Output the [X, Y] coordinate of the center of the cell containing the given text.  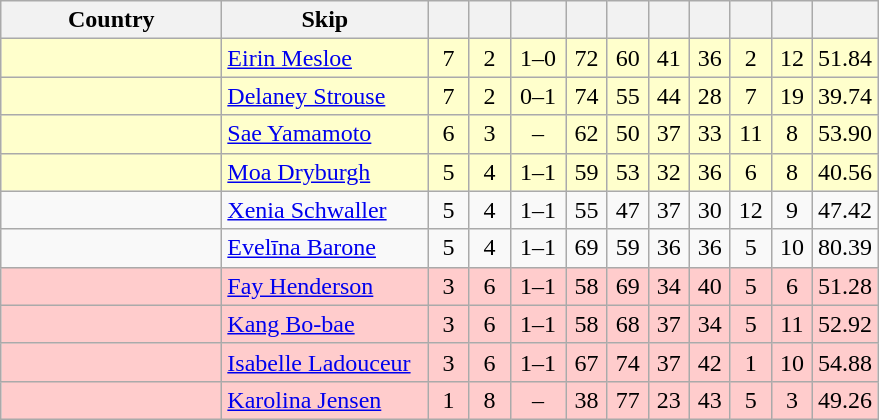
51.84 [844, 58]
Country [112, 20]
41 [668, 58]
51.28 [844, 286]
32 [668, 172]
Karolina Jensen [325, 400]
77 [628, 400]
1–0 [538, 58]
Isabelle Ladouceur [325, 362]
30 [710, 210]
33 [710, 134]
52.92 [844, 324]
Moa Dryburgh [325, 172]
60 [628, 58]
Delaney Strouse [325, 96]
23 [668, 400]
Eirin Mesloe [325, 58]
40.56 [844, 172]
43 [710, 400]
Sae Yamamoto [325, 134]
28 [710, 96]
47.42 [844, 210]
9 [792, 210]
49.26 [844, 400]
Fay Henderson [325, 286]
40 [710, 286]
53 [628, 172]
67 [586, 362]
68 [628, 324]
53.90 [844, 134]
44 [668, 96]
80.39 [844, 248]
0–1 [538, 96]
39.74 [844, 96]
72 [586, 58]
19 [792, 96]
Xenia Schwaller [325, 210]
47 [628, 210]
42 [710, 362]
Skip [325, 20]
50 [628, 134]
54.88 [844, 362]
38 [586, 400]
62 [586, 134]
Evelīna Barone [325, 248]
Kang Bo-bae [325, 324]
